Return [X, Y] of the center of cell containing provided text 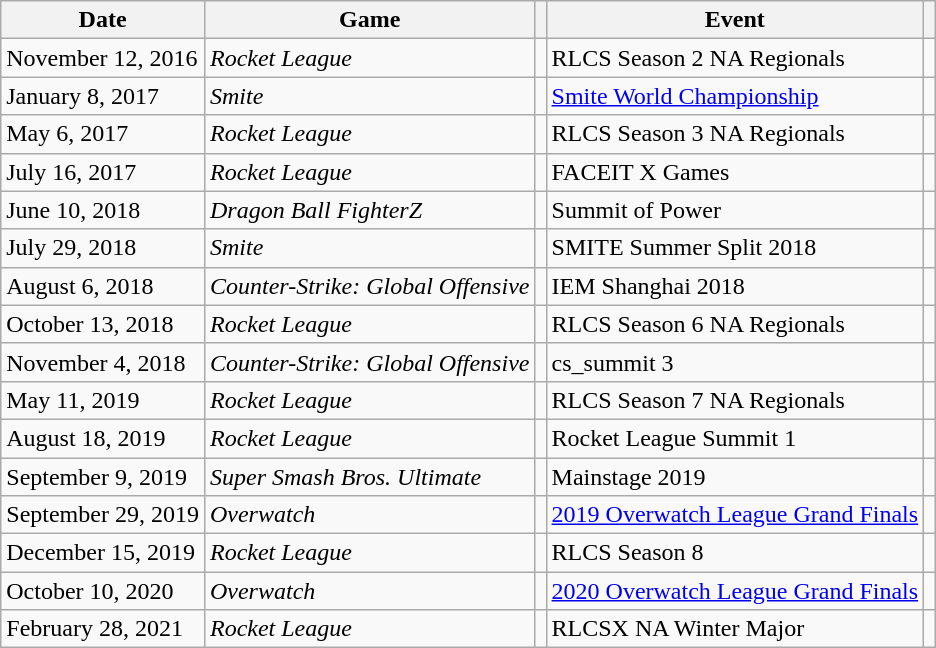
RLCS Season 2 NA Regionals [735, 58]
Summit of Power [735, 210]
October 10, 2020 [103, 591]
June 10, 2018 [103, 210]
Mainstage 2019 [735, 477]
August 18, 2019 [103, 438]
RLCS Season 7 NA Regionals [735, 400]
December 15, 2019 [103, 553]
July 29, 2018 [103, 248]
January 8, 2017 [103, 96]
July 16, 2017 [103, 172]
Super Smash Bros. Ultimate [370, 477]
Event [735, 20]
Dragon Ball FighterZ [370, 210]
RLCSX NA Winter Major [735, 629]
IEM Shanghai 2018 [735, 286]
August 6, 2018 [103, 286]
November 4, 2018 [103, 362]
RLCS Season 6 NA Regionals [735, 324]
Game [370, 20]
November 12, 2016 [103, 58]
Smite World Championship [735, 96]
Date [103, 20]
May 6, 2017 [103, 134]
FACEIT X Games [735, 172]
RLCS Season 8 [735, 553]
October 13, 2018 [103, 324]
2020 Overwatch League Grand Finals [735, 591]
cs_summit 3 [735, 362]
September 29, 2019 [103, 515]
SMITE Summer Split 2018 [735, 248]
2019 Overwatch League Grand Finals [735, 515]
September 9, 2019 [103, 477]
February 28, 2021 [103, 629]
May 11, 2019 [103, 400]
RLCS Season 3 NA Regionals [735, 134]
Rocket League Summit 1 [735, 438]
